Determine the [X, Y] coordinate at the center of the cell enclosing the given text.  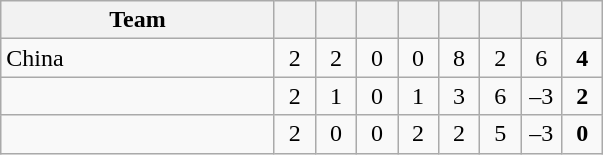
4 [582, 58]
8 [460, 58]
China [138, 58]
Team [138, 20]
5 [500, 134]
3 [460, 96]
